Search for the cell housing the specified text and yield its [X, Y] center coordinate. 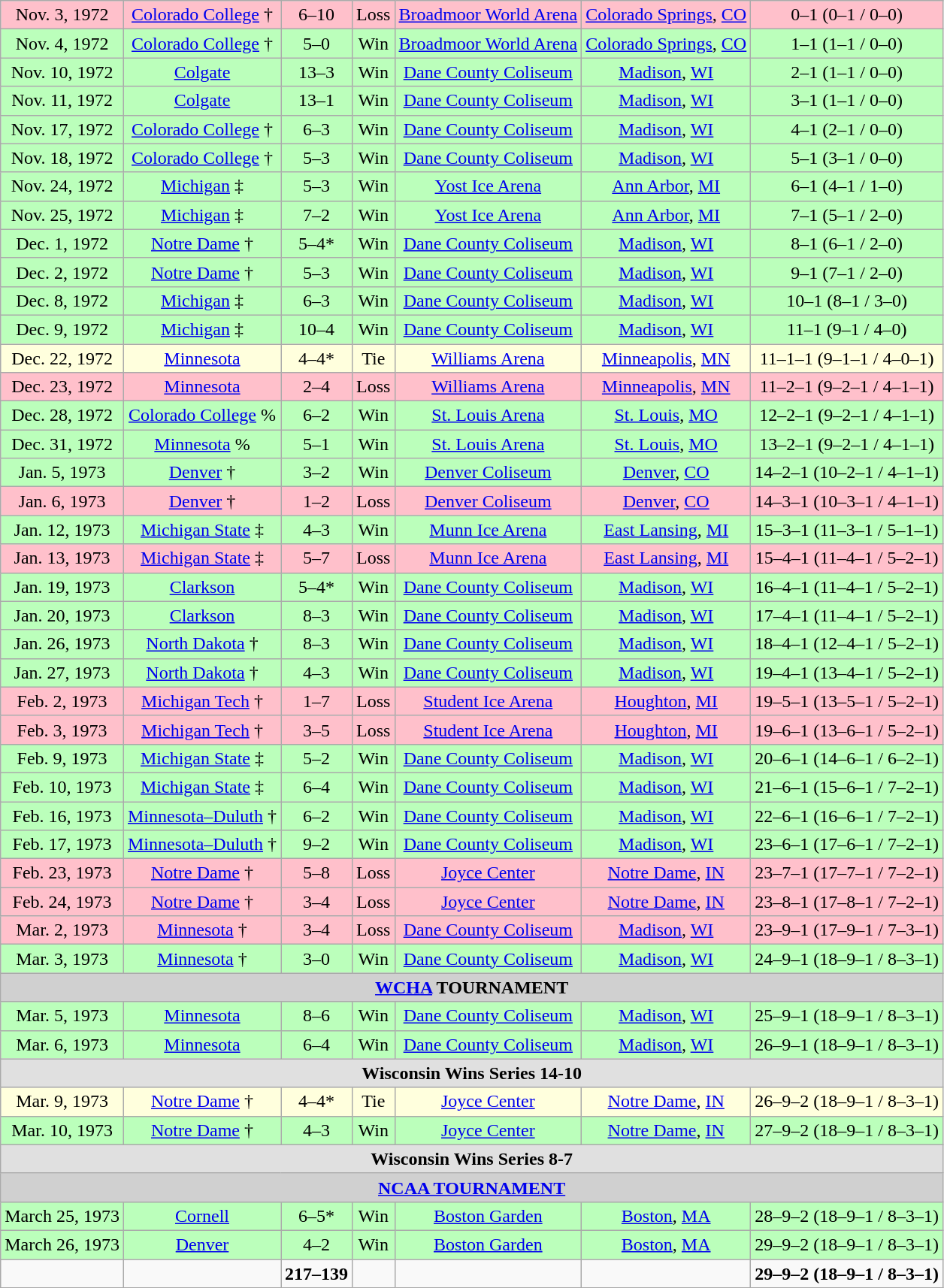
5–0 [317, 44]
2–1 (1–1 / 0–0) [847, 72]
Mar. 5, 1973 [62, 1016]
Dec. 23, 1972 [62, 387]
Jan. 20, 1973 [62, 615]
23–7–1 (17–7–1 / 7–2–1) [847, 873]
14–3–1 (10–3–1 / 4–1–1) [847, 501]
9–2 [317, 845]
Nov. 24, 1972 [62, 186]
Dec. 2, 1972 [62, 272]
5–7 [317, 558]
8–6 [317, 1016]
Jan. 19, 1973 [62, 587]
Dec. 22, 1972 [62, 358]
9–1 (7–1 / 2–0) [847, 272]
Nov. 10, 1972 [62, 72]
Dec. 1, 1972 [62, 243]
17–4–1 (11–4–1 / 5–2–1) [847, 615]
March 26, 1973 [62, 1244]
11–1 (9–1 / 4–0) [847, 329]
Nov. 18, 1972 [62, 158]
11–2–1 (9–2–1 / 4–1–1) [847, 387]
Feb. 16, 1973 [62, 815]
13–3 [317, 72]
Jan. 6, 1973 [62, 501]
26–9–1 (18–9–1 / 8–3–1) [847, 1045]
Dec. 8, 1972 [62, 301]
Jan. 12, 1973 [62, 530]
5–1 (3–1 / 0–0) [847, 158]
3–2 [317, 473]
Feb. 3, 1973 [62, 730]
Mar. 2, 1973 [62, 930]
Feb. 10, 1973 [62, 787]
3–0 [317, 959]
Dec. 28, 1972 [62, 416]
13–1 [317, 101]
21–6–1 (15–6–1 / 7–2–1) [847, 787]
Wisconsin Wins Series 14-10 [472, 1073]
March 25, 1973 [62, 1216]
6–10 [317, 15]
19–4–1 (13–4–1 / 5–2–1) [847, 673]
13–2–1 (9–2–1 / 4–1–1) [847, 444]
1–7 [317, 701]
3–5 [317, 730]
Mar. 9, 1973 [62, 1102]
18–4–1 (12–4–1 / 5–2–1) [847, 644]
4–2 [317, 1244]
27–9–2 (18–9–1 / 8–3–1) [847, 1130]
Jan. 27, 1973 [62, 673]
22–6–1 (16–6–1 / 7–2–1) [847, 815]
19–6–1 (13–6–1 / 5–2–1) [847, 730]
Wisconsin Wins Series 8-7 [472, 1159]
15–3–1 (11–3–1 / 5–1–1) [847, 530]
Mar. 10, 1973 [62, 1130]
Jan. 13, 1973 [62, 558]
Feb. 17, 1973 [62, 845]
Feb. 24, 1973 [62, 902]
NCAA TOURNAMENT [472, 1187]
7–1 (5–1 / 2–0) [847, 215]
Nov. 17, 1972 [62, 129]
Feb. 9, 1973 [62, 758]
Denver [201, 1244]
Colorado College % [201, 416]
12–2–1 (9–2–1 / 4–1–1) [847, 416]
Nov. 11, 1972 [62, 101]
Jan. 26, 1973 [62, 644]
16–4–1 (11–4–1 / 5–2–1) [847, 587]
14–2–1 (10–2–1 / 4–1–1) [847, 473]
2–4 [317, 387]
10–4 [317, 329]
26–9–2 (18–9–1 / 8–3–1) [847, 1102]
23–9–1 (17–9–1 / 7–3–1) [847, 930]
0–1 (0–1 / 0–0) [847, 15]
20–6–1 (14–6–1 / 6–2–1) [847, 758]
3–1 (1–1 / 0–0) [847, 101]
11–1–1 (9–1–1 / 4–0–1) [847, 358]
5–8 [317, 873]
7–2 [317, 215]
Nov. 3, 1972 [62, 15]
Feb. 2, 1973 [62, 701]
19–5–1 (13–5–1 / 5–2–1) [847, 701]
Nov. 4, 1972 [62, 44]
6–5* [317, 1216]
5–2 [317, 758]
Dec. 31, 1972 [62, 444]
Mar. 6, 1973 [62, 1045]
8–1 (6–1 / 2–0) [847, 243]
28–9–2 (18–9–1 / 8–3–1) [847, 1216]
4–1 (2–1 / 0–0) [847, 129]
Cornell [201, 1216]
5–1 [317, 444]
Feb. 23, 1973 [62, 873]
1–1 (1–1 / 0–0) [847, 44]
Nov. 25, 1972 [62, 215]
Jan. 5, 1973 [62, 473]
6–1 (4–1 / 1–0) [847, 186]
15–4–1 (11–4–1 / 5–2–1) [847, 558]
Minnesota % [201, 444]
Mar. 3, 1973 [62, 959]
217–139 [317, 1274]
Dec. 9, 1972 [62, 329]
10–1 (8–1 / 3–0) [847, 301]
23–6–1 (17–6–1 / 7–2–1) [847, 845]
25–9–1 (18–9–1 / 8–3–1) [847, 1016]
23–8–1 (17–8–1 / 7–2–1) [847, 902]
1–2 [317, 501]
24–9–1 (18–9–1 / 8–3–1) [847, 959]
WCHA TOURNAMENT [472, 987]
